Determine the [X, Y] coordinate at the center of the cell enclosing the given text.  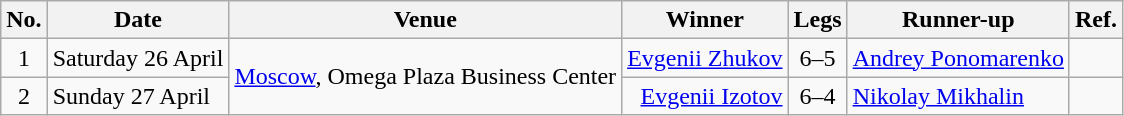
6–4 [818, 96]
6–5 [818, 58]
Legs [818, 20]
Date [138, 20]
Runner-up [958, 20]
Winner [705, 20]
Andrey Ponomarenko [958, 58]
Moscow, Omega Plaza Business Center [426, 77]
Nikolay Mikhalin [958, 96]
Ref. [1096, 20]
Saturday 26 April [138, 58]
Sunday 27 April [138, 96]
Evgenii Izotov [705, 96]
No. [24, 20]
Evgenii Zhukov [705, 58]
1 [24, 58]
Venue [426, 20]
2 [24, 96]
